Find where the given text appears and provide that cell's center as [x, y] coordinate. 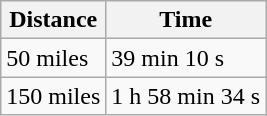
Time [186, 20]
1 h 58 min 34 s [186, 96]
150 miles [54, 96]
Distance [54, 20]
39 min 10 s [186, 58]
50 miles [54, 58]
